Detect which cell encompasses the target text, then output its [x, y] center coordinate. 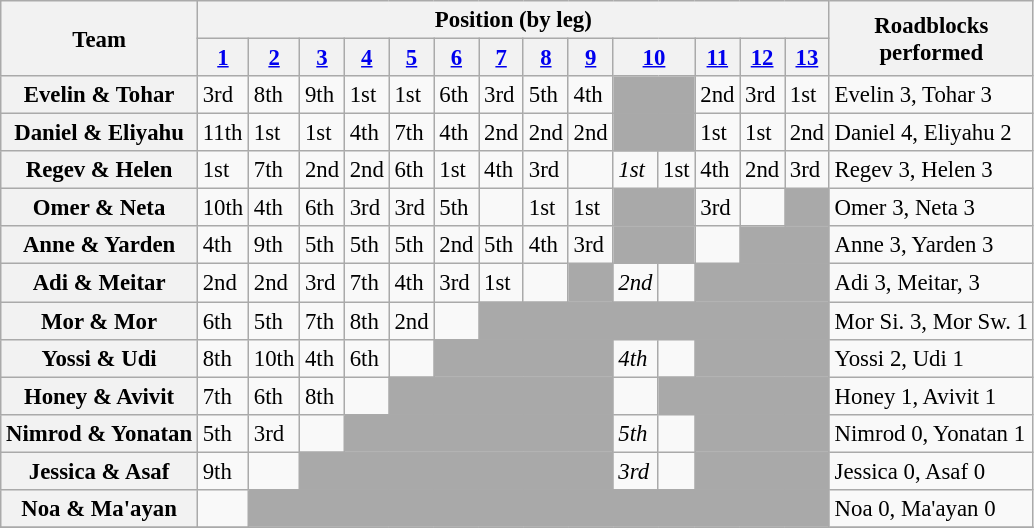
Honey & Avivit [100, 396]
Jessica 0, Asaf 0 [931, 471]
9 [590, 58]
6 [456, 58]
12 [762, 58]
Yossi 2, Udi 1 [931, 358]
11 [718, 58]
Nimrod 0, Yonatan 1 [931, 433]
7 [502, 58]
13 [806, 58]
Noa 0, Ma'ayan 0 [931, 509]
Nimrod & Yonatan [100, 433]
Position (by leg) [513, 20]
Honey 1, Avivit 1 [931, 396]
Noa & Ma'ayan [100, 509]
Daniel 4, Eliyahu 2 [931, 133]
3 [322, 58]
Omer 3, Neta 3 [931, 208]
Anne 3, Yarden 3 [931, 245]
4 [366, 58]
Regev 3, Helen 3 [931, 170]
11th [222, 133]
Roadblocksperformed [931, 38]
Yossi & Udi [100, 358]
1 [222, 58]
Mor & Mor [100, 321]
10 [654, 58]
5 [412, 58]
8 [546, 58]
Adi & Meitar [100, 283]
Regev & Helen [100, 170]
2 [274, 58]
Jessica & Asaf [100, 471]
Evelin 3, Tohar 3 [931, 95]
Adi 3, Meitar, 3 [931, 283]
Anne & Yarden [100, 245]
Evelin & Tohar [100, 95]
Team [100, 38]
Daniel & Eliyahu [100, 133]
Omer & Neta [100, 208]
Mor Si. 3, Mor Sw. 1 [931, 321]
